Scan for the cell matching the given text and deliver its [x, y] coordinate at center. 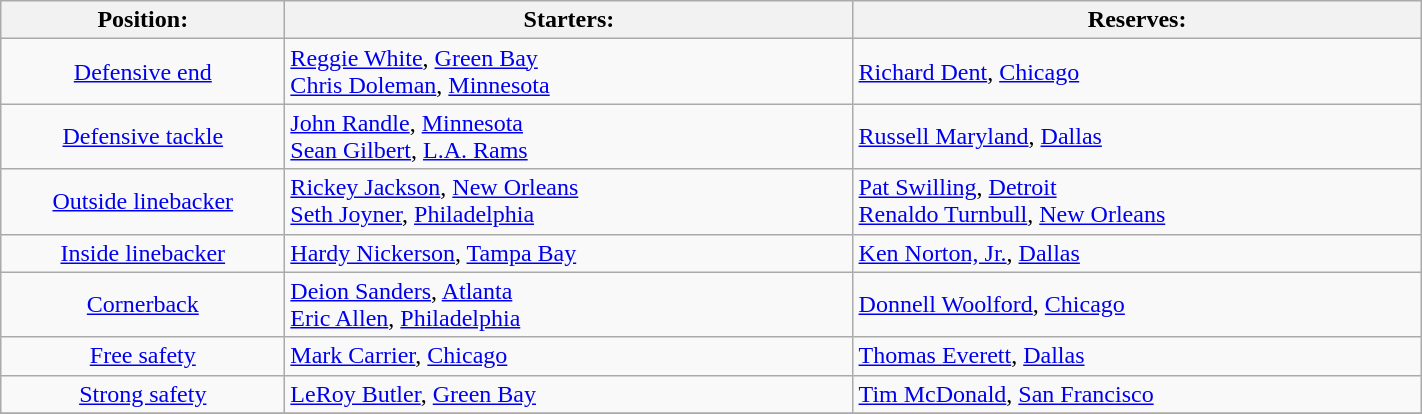
John Randle, Minnesota Sean Gilbert, L.A. Rams [569, 136]
Ken Norton, Jr., Dallas [1137, 253]
Starters: [569, 20]
Richard Dent, Chicago [1137, 72]
Deion Sanders, Atlanta Eric Allen, Philadelphia [569, 304]
Rickey Jackson, New Orleans Seth Joyner, Philadelphia [569, 202]
Donnell Woolford, Chicago [1137, 304]
Tim McDonald, San Francisco [1137, 394]
Strong safety [143, 394]
LeRoy Butler, Green Bay [569, 394]
Inside linebacker [143, 253]
Thomas Everett, Dallas [1137, 356]
Cornerback [143, 304]
Position: [143, 20]
Free safety [143, 356]
Outside linebacker [143, 202]
Defensive end [143, 72]
Reggie White, Green Bay Chris Doleman, Minnesota [569, 72]
Russell Maryland, Dallas [1137, 136]
Pat Swilling, Detroit Renaldo Turnbull, New Orleans [1137, 202]
Mark Carrier, Chicago [569, 356]
Reserves: [1137, 20]
Defensive tackle [143, 136]
Hardy Nickerson, Tampa Bay [569, 253]
